Detect which cell encompasses the target text, then output its [X, Y] center coordinate. 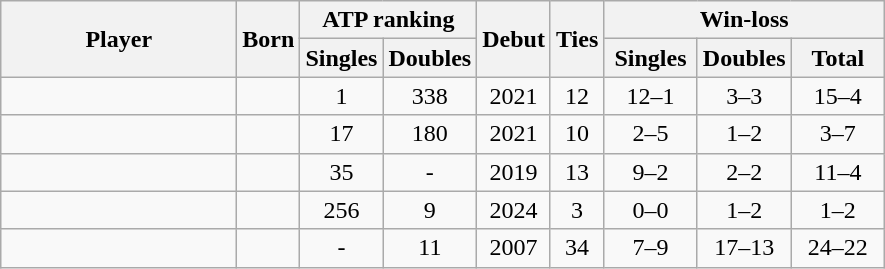
2007 [514, 248]
17–13 [744, 248]
11–4 [838, 172]
Born [268, 39]
13 [576, 172]
35 [342, 172]
34 [576, 248]
17 [342, 134]
3 [576, 210]
2024 [514, 210]
2–2 [744, 172]
10 [576, 134]
256 [342, 210]
2–5 [651, 134]
Win-loss [744, 20]
3–3 [744, 96]
ATP ranking [388, 20]
15–4 [838, 96]
9 [430, 210]
Total [838, 58]
24–22 [838, 248]
12 [576, 96]
3–7 [838, 134]
12–1 [651, 96]
7–9 [651, 248]
Player [119, 39]
Ties [576, 39]
338 [430, 96]
2019 [514, 172]
1 [342, 96]
11 [430, 248]
Debut [514, 39]
9–2 [651, 172]
0–0 [651, 210]
180 [430, 134]
